Find where the given text appears and provide that cell's center as [X, Y] coordinate. 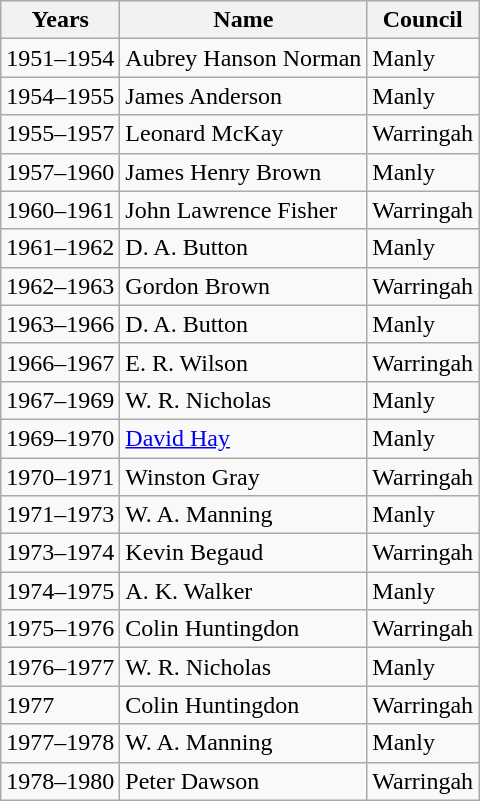
1966–1967 [60, 362]
James Anderson [244, 96]
1977 [60, 705]
1957–1960 [60, 172]
Kevin Begaud [244, 553]
1974–1975 [60, 591]
1975–1976 [60, 629]
1973–1974 [60, 553]
1967–1969 [60, 400]
1955–1957 [60, 134]
1954–1955 [60, 96]
A. K. Walker [244, 591]
1961–1962 [60, 248]
Name [244, 20]
Leonard McKay [244, 134]
1962–1963 [60, 286]
James Henry Brown [244, 172]
David Hay [244, 438]
Peter Dawson [244, 781]
E. R. Wilson [244, 362]
Years [60, 20]
1976–1977 [60, 667]
John Lawrence Fisher [244, 210]
1963–1966 [60, 324]
1951–1954 [60, 58]
1960–1961 [60, 210]
Gordon Brown [244, 286]
1970–1971 [60, 477]
Winston Gray [244, 477]
1977–1978 [60, 743]
1969–1970 [60, 438]
Council [423, 20]
1971–1973 [60, 515]
Aubrey Hanson Norman [244, 58]
1978–1980 [60, 781]
